Output the [X, Y] coordinate of the center of the cell containing the given text.  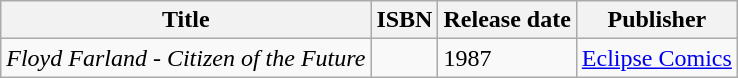
Floyd Farland - Citizen of the Future [186, 58]
Publisher [656, 20]
Title [186, 20]
Release date [507, 20]
ISBN [404, 20]
1987 [507, 58]
Eclipse Comics [656, 58]
